Determine the (x, y) coordinate at the center of the cell enclosing the given text.  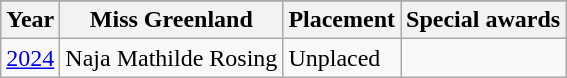
Naja Mathilde Rosing (172, 58)
Special awards (484, 20)
Placement (342, 20)
Year (30, 20)
Unplaced (342, 58)
Miss Greenland (172, 20)
2024 (30, 58)
